Scan for the cell matching the given text and deliver its (X, Y) coordinate at center. 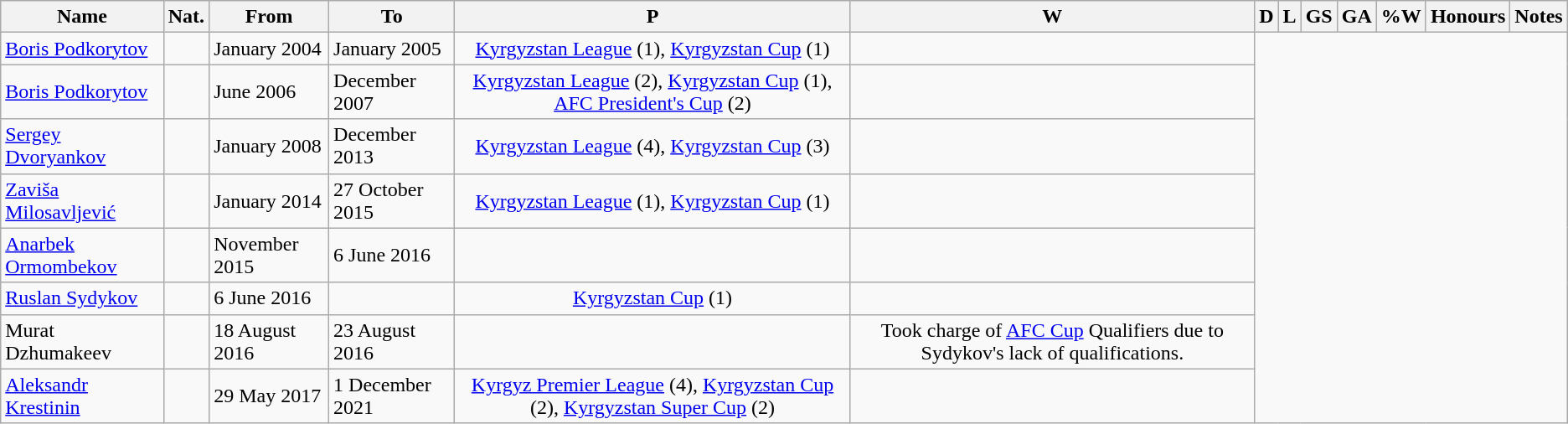
D (1266, 17)
November 2015 (270, 255)
%W (1400, 17)
P (652, 17)
From (270, 17)
Name (82, 17)
January 2005 (392, 49)
Nat. (186, 17)
1 December 2021 (392, 396)
Ruslan Sydykov (82, 298)
Notes (1539, 17)
Kyrgyzstan League (2), Kyrgyzstan Cup (1), AFC President's Cup (2) (652, 92)
W (1052, 17)
Kyrgyzstan Cup (1) (652, 298)
June 2006 (270, 92)
Kyrgyzstan League (4), Kyrgyzstan Cup (3) (652, 146)
January 2008 (270, 146)
29 May 2017 (270, 396)
Anarbek Ormombekov (82, 255)
January 2014 (270, 201)
18 August 2016 (270, 342)
Aleksandr Krestinin (82, 396)
Kyrgyz Premier League (4), Kyrgyzstan Cup (2), Kyrgyzstan Super Cup (2) (652, 396)
23 August 2016 (392, 342)
January 2004 (270, 49)
Murat Dzhumakeev (82, 342)
GS (1318, 17)
L (1290, 17)
To (392, 17)
27 October 2015 (392, 201)
Zaviša Milosavljević (82, 201)
December 2013 (392, 146)
Took charge of AFC Cup Qualifiers due to Sydykov's lack of qualifications. (1052, 342)
Sergey Dvoryankov (82, 146)
GA (1357, 17)
Honours (1467, 17)
December 2007 (392, 92)
